Search for the cell housing the specified text and yield its (X, Y) center coordinate. 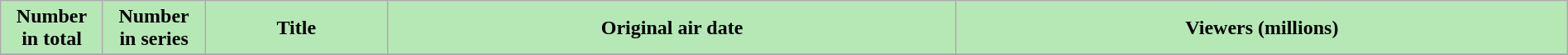
Numberin series (154, 28)
Viewers (millions) (1262, 28)
Numberin total (52, 28)
Title (296, 28)
Original air date (672, 28)
